Determine the (x, y) coordinate at the center of the cell enclosing the given text.  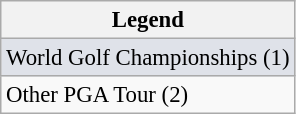
Other PGA Tour (2) (148, 95)
World Golf Championships (1) (148, 58)
Legend (148, 20)
